Detect which cell encompasses the target text, then output its (X, Y) center coordinate. 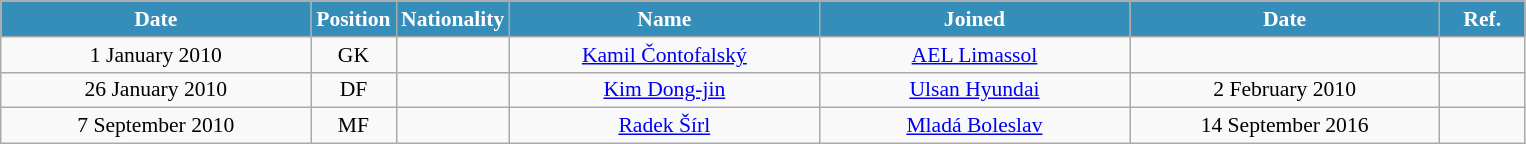
1 January 2010 (156, 55)
26 January 2010 (156, 90)
14 September 2016 (1285, 126)
Joined (974, 19)
AEL Limassol (974, 55)
Radek Šírl (664, 126)
DF (354, 90)
Nationality (452, 19)
Name (664, 19)
MF (354, 126)
Ref. (1482, 19)
Position (354, 19)
7 September 2010 (156, 126)
Kamil Čontofalský (664, 55)
Mladá Boleslav (974, 126)
Ulsan Hyundai (974, 90)
Kim Dong-jin (664, 90)
GK (354, 55)
2 February 2010 (1285, 90)
